Capture the cell that displays the provided text and extract its (x, y) central coordinate. 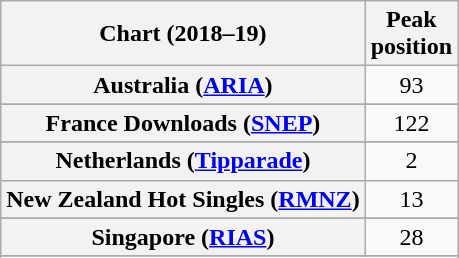
Chart (2018–19) (183, 34)
France Downloads (SNEP) (183, 123)
2 (411, 161)
Netherlands (Tipparade) (183, 161)
Peakposition (411, 34)
Singapore (RIAS) (183, 237)
93 (411, 85)
28 (411, 237)
Australia (ARIA) (183, 85)
New Zealand Hot Singles (RMNZ) (183, 199)
122 (411, 123)
13 (411, 199)
